From the cell containing the given text, extract its center point as [X, Y] coordinate. 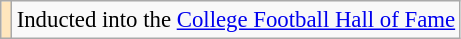
Inducted into the College Football Hall of Fame [236, 20]
